Determine the [X, Y] coordinate at the center of the cell enclosing the given text.  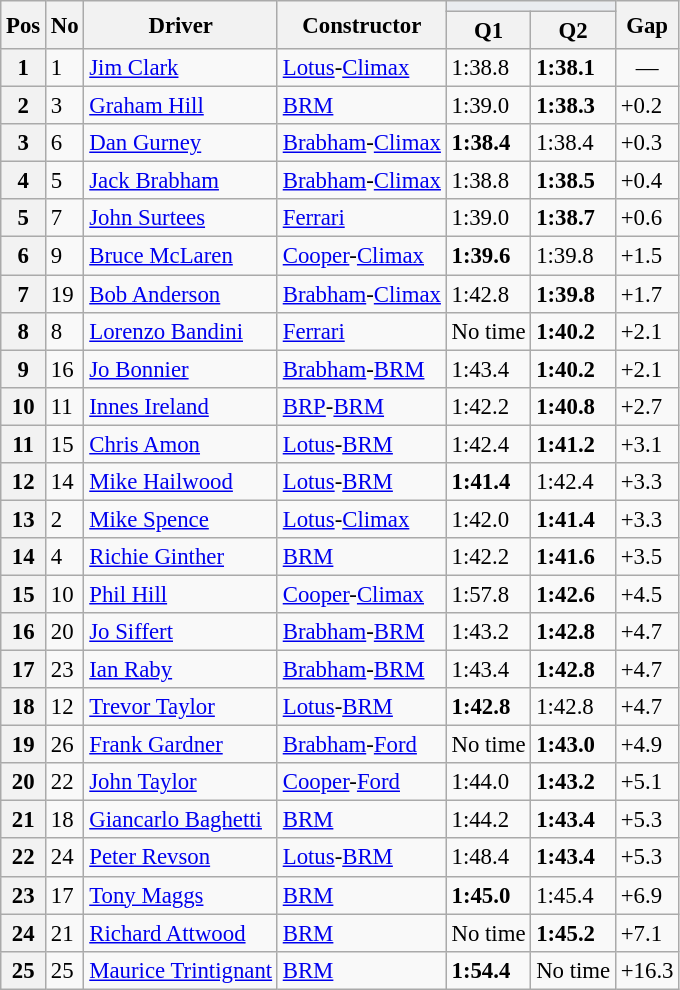
1:42.0 [488, 519]
John Taylor [180, 782]
+2.7 [646, 406]
Driver [180, 25]
Richie Ginther [180, 557]
Phil Hill [180, 594]
BRP-BRM [362, 406]
Jo Siffert [180, 632]
1:38.3 [574, 106]
+4.9 [646, 745]
Giancarlo Baghetti [180, 820]
Frank Gardner [180, 745]
1:45.4 [574, 895]
Tony Maggs [180, 895]
Innes Ireland [180, 406]
John Surtees [180, 219]
+6.9 [646, 895]
+3.1 [646, 444]
1:43.0 [574, 745]
Graham Hill [180, 106]
— [646, 68]
No [65, 25]
1:42.6 [574, 594]
1:45.2 [574, 933]
Mike Hailwood [180, 482]
Trevor Taylor [180, 707]
1:41.6 [574, 557]
+4.5 [646, 594]
Richard Attwood [180, 933]
Maurice Trintignant [180, 970]
+16.3 [646, 970]
1:44.2 [488, 820]
Chris Amon [180, 444]
Q2 [574, 31]
Constructor [362, 25]
+3.5 [646, 557]
Jim Clark [180, 68]
1:38.1 [574, 68]
Pos [24, 25]
+5.1 [646, 782]
Mike Spence [180, 519]
Bruce McLaren [180, 256]
1:38.7 [574, 219]
26 [65, 745]
1:57.8 [488, 594]
+1.5 [646, 256]
1:40.8 [574, 406]
Peter Revson [180, 858]
+0.3 [646, 143]
Ian Raby [180, 670]
Lorenzo Bandini [180, 331]
Bob Anderson [180, 294]
1:54.4 [488, 970]
1:44.0 [488, 782]
Cooper-Ford [362, 782]
Jo Bonnier [180, 369]
+1.7 [646, 294]
1:41.2 [574, 444]
Dan Gurney [180, 143]
Jack Brabham [180, 181]
1:38.5 [574, 181]
+0.4 [646, 181]
1:39.6 [488, 256]
1:48.4 [488, 858]
1:45.0 [488, 895]
13 [24, 519]
Gap [646, 25]
+0.2 [646, 106]
+7.1 [646, 933]
Q1 [488, 31]
+0.6 [646, 219]
Brabham-Ford [362, 745]
